Provide the (x, y) coordinate of the cell's center where the given text is located.  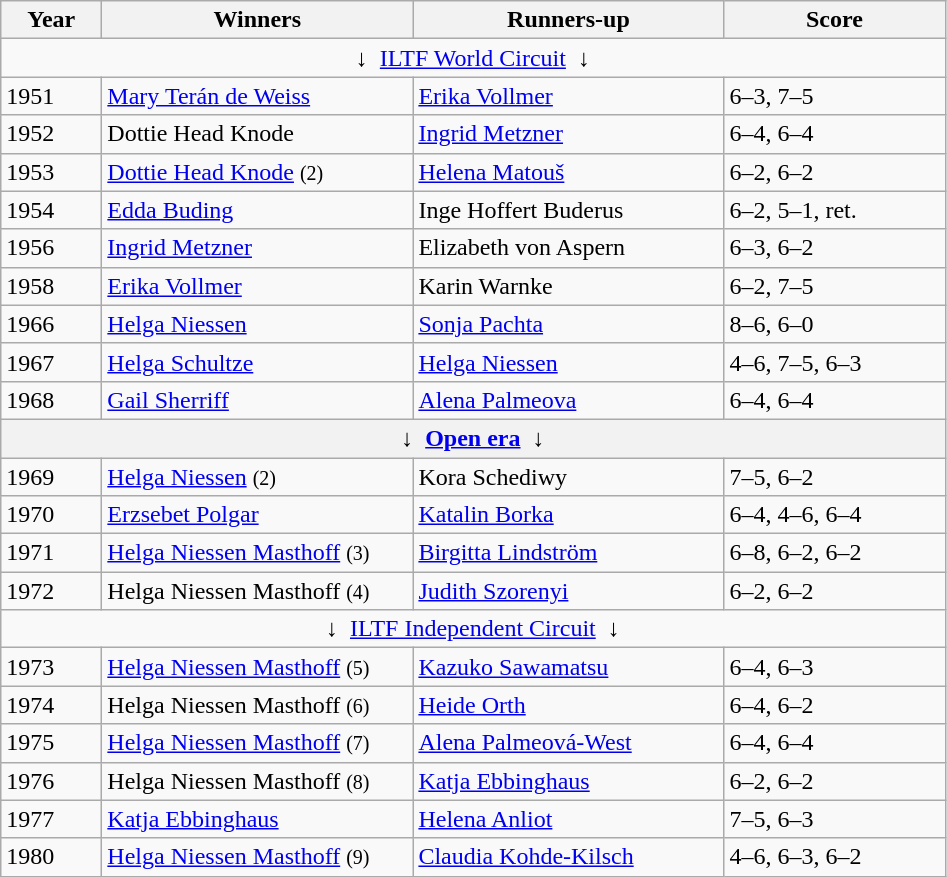
1967 (52, 362)
Helena Matouš (568, 172)
Judith Szorenyi (568, 591)
1953 (52, 172)
1966 (52, 324)
8–6, 6–0 (834, 324)
Winners (258, 20)
1952 (52, 134)
6–4, 6–2 (834, 705)
1973 (52, 667)
Alena Palmeova (568, 400)
6–2, 7–5 (834, 286)
Karin Warnke (568, 286)
Mary Terán de Weiss (258, 96)
7–5, 6–2 (834, 477)
Inge Hoffert Buderus (568, 210)
1976 (52, 781)
Year (52, 20)
Helga Niessen Masthoff (3) (258, 553)
Sonja Pachta (568, 324)
1956 (52, 248)
Gail Sherriff (258, 400)
7–5, 6–3 (834, 819)
Dottie Head Knode (258, 134)
Heide Orth (568, 705)
Runners-up (568, 20)
6–2, 5–1, ret. (834, 210)
1974 (52, 705)
Helga Niessen Masthoff (4) (258, 591)
1954 (52, 210)
Helga Niessen (2) (258, 477)
6–3, 6–2 (834, 248)
1958 (52, 286)
Birgitta Lindström (568, 553)
Helga Niessen Masthoff (5) (258, 667)
Helena Anliot (568, 819)
Score (834, 20)
1969 (52, 477)
Helga Niessen Masthoff (6) (258, 705)
4–6, 7–5, 6–3 (834, 362)
Kazuko Sawamatsu (568, 667)
Helga Niessen Masthoff (8) (258, 781)
6–4, 4–6, 6–4 (834, 515)
Kora Schediwy (568, 477)
↓ ILTF Independent Circuit ↓ (473, 629)
Edda Buding (258, 210)
Helga Schultze (258, 362)
Alena Palmeová-West (568, 743)
Claudia Kohde-Kilsch (568, 857)
1972 (52, 591)
1971 (52, 553)
1968 (52, 400)
Helga Niessen Masthoff (7) (258, 743)
6–3, 7–5 (834, 96)
Katalin Borka (568, 515)
↓ Open era ↓ (473, 438)
Helga Niessen Masthoff (9) (258, 857)
Erzsebet Polgar (258, 515)
1977 (52, 819)
1975 (52, 743)
Dottie Head Knode (2) (258, 172)
1951 (52, 96)
1970 (52, 515)
1980 (52, 857)
4–6, 6–3, 6–2 (834, 857)
6–8, 6–2, 6–2 (834, 553)
↓ ILTF World Circuit ↓ (473, 58)
Elizabeth von Aspern (568, 248)
6–4, 6–3 (834, 667)
